From the cell containing the given text, extract its center point as [x, y] coordinate. 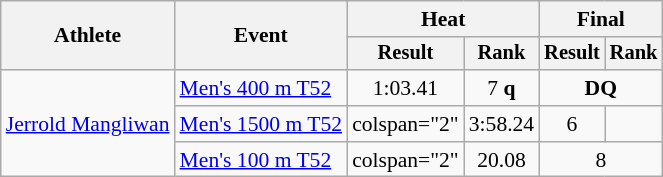
Heat [443, 19]
Event [262, 36]
1:03.41 [406, 88]
Final [600, 19]
DQ [600, 88]
3:58.24 [502, 124]
Men's 1500 m T52 [262, 124]
6 [572, 124]
7 q [502, 88]
Men's 400 m T52 [262, 88]
Athlete [88, 36]
Jerrold Mangliwan [88, 124]
colspan="2" [406, 124]
